Return [x, y] of the center of cell containing provided text 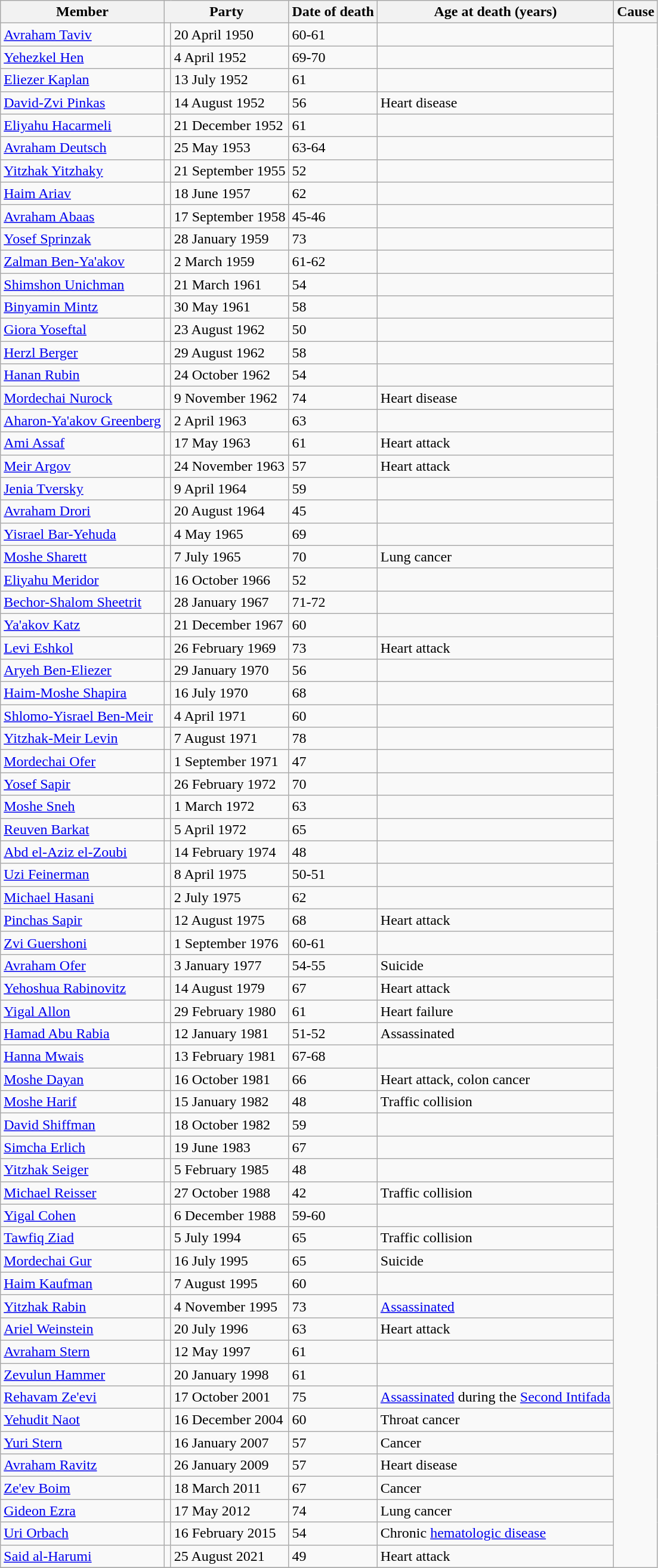
Heart failure [495, 1011]
14 August 1979 [230, 988]
24 November 1963 [230, 466]
Michael Hasani [82, 897]
16 February 2015 [230, 1533]
7 August 1995 [230, 1283]
17 October 2001 [230, 1397]
Yitzhak-Meir Levin [82, 739]
3 January 1977 [230, 965]
Ze'ev Boim [82, 1488]
12 August 1975 [230, 920]
20 January 1998 [230, 1374]
45 [333, 511]
16 December 2004 [230, 1420]
29 January 1970 [230, 671]
Bechor-Shalom Sheetrit [82, 602]
17 May 1963 [230, 443]
Yosef Sapir [82, 784]
26 January 2009 [230, 1465]
8 April 1975 [230, 875]
9 November 1962 [230, 398]
14 February 1974 [230, 852]
Yehoshua Rabinovitz [82, 988]
Haim Ariav [82, 193]
18 June 1957 [230, 193]
15 January 1982 [230, 1102]
59-60 [333, 1215]
Zevulun Hammer [82, 1374]
Heart attack, colon cancer [495, 1079]
Mordechai Gur [82, 1261]
Giora Yoseftal [82, 330]
7 July 1965 [230, 557]
Yisrael Bar-Yehuda [82, 534]
12 May 1997 [230, 1351]
78 [333, 739]
Avraham Ravitz [82, 1465]
66 [333, 1079]
Uri Orbach [82, 1533]
69-70 [333, 57]
Ariel Weinstein [82, 1329]
1 September 1971 [230, 761]
Avraham Ofer [82, 965]
24 October 1962 [230, 375]
Yosef Sprinzak [82, 239]
18 October 1982 [230, 1125]
Hanan Rubin [82, 375]
50 [333, 330]
Herzl Berger [82, 353]
21 December 1952 [230, 125]
Chronic hematologic disease [495, 1533]
Binyamin Mintz [82, 307]
Zvi Guershoni [82, 943]
20 August 1964 [230, 511]
Aryeh Ben-Eliezer [82, 671]
Mordechai Nurock [82, 398]
Ya'akov Katz [82, 625]
13 July 1952 [230, 80]
20 July 1996 [230, 1329]
Gideon Ezra [82, 1511]
Abd el-Aziz el-Zoubi [82, 852]
5 July 1994 [230, 1238]
5 February 1985 [230, 1170]
16 January 2007 [230, 1443]
4 April 1952 [230, 57]
Said al-Harumi [82, 1556]
Yehudit Naot [82, 1420]
Assassinated during the Second Intifada [495, 1397]
21 March 1961 [230, 285]
9 April 1964 [230, 489]
14 August 1952 [230, 103]
19 June 1983 [230, 1147]
1 September 1976 [230, 943]
28 January 1959 [230, 239]
20 April 1950 [230, 35]
Moshe Sneh [82, 807]
12 January 1981 [230, 1034]
Yigal Allon [82, 1011]
Yitzhak Rabin [82, 1306]
75 [333, 1397]
23 August 1962 [230, 330]
63-64 [333, 148]
6 December 1988 [230, 1215]
21 December 1967 [230, 625]
Levi Eshkol [82, 647]
2 March 1959 [230, 261]
69 [333, 534]
Mordechai Ofer [82, 761]
18 March 2011 [230, 1488]
4 May 1965 [230, 534]
Michael Reisser [82, 1193]
51-52 [333, 1034]
50-51 [333, 875]
Aharon-Ya'akov Greenberg [82, 421]
27 October 1988 [230, 1193]
Yehezkel Hen [82, 57]
Member [82, 12]
Eliezer Kaplan [82, 80]
Haim Kaufman [82, 1283]
Date of death [333, 12]
Ami Assaf [82, 443]
Simcha Erlich [82, 1147]
61-62 [333, 261]
16 October 1966 [230, 579]
Avraham Taviv [82, 35]
Uzi Feinerman [82, 875]
Zalman Ben-Ya'akov [82, 261]
David-Zvi Pinkas [82, 103]
16 July 1995 [230, 1261]
47 [333, 761]
Yitzhak Yitzhaky [82, 171]
Cause [636, 12]
25 May 1953 [230, 148]
42 [333, 1193]
Moshe Harif [82, 1102]
Avraham Stern [82, 1351]
Avraham Deutsch [82, 148]
Yitzhak Seiger [82, 1170]
16 October 1981 [230, 1079]
29 August 1962 [230, 353]
45-46 [333, 216]
Reuven Barkat [82, 829]
Rehavam Ze'evi [82, 1397]
25 August 2021 [230, 1556]
Party [227, 12]
Moshe Sharett [82, 557]
71-72 [333, 602]
Eliyahu Hacarmeli [82, 125]
Hamad Abu Rabia [82, 1034]
David Shiffman [82, 1125]
Eliyahu Meridor [82, 579]
49 [333, 1556]
5 April 1972 [230, 829]
29 February 1980 [230, 1011]
Tawfiq Ziad [82, 1238]
2 April 1963 [230, 421]
Shlomo-Yisrael Ben-Meir [82, 716]
17 May 2012 [230, 1511]
21 September 1955 [230, 171]
Avraham Abaas [82, 216]
Shimshon Unichman [82, 285]
30 May 1961 [230, 307]
26 February 1972 [230, 784]
4 April 1971 [230, 716]
Age at death (years) [495, 12]
16 July 1970 [230, 693]
Moshe Dayan [82, 1079]
Meir Argov [82, 466]
1 March 1972 [230, 807]
4 November 1995 [230, 1306]
Hanna Mwais [82, 1057]
Yuri Stern [82, 1443]
2 July 1975 [230, 897]
Haim-Moshe Shapira [82, 693]
13 February 1981 [230, 1057]
Pinchas Sapir [82, 920]
26 February 1969 [230, 647]
28 January 1967 [230, 602]
7 August 1971 [230, 739]
Yigal Cohen [82, 1215]
17 September 1958 [230, 216]
Avraham Drori [82, 511]
Throat cancer [495, 1420]
54-55 [333, 965]
67-68 [333, 1057]
Jenia Tversky [82, 489]
